Search for the cell housing the specified text and yield its (x, y) center coordinate. 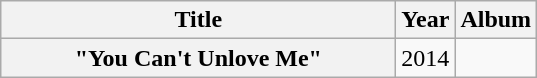
Year (426, 20)
2014 (426, 58)
"You Can't Unlove Me" (198, 58)
Album (496, 20)
Title (198, 20)
